Output the [X, Y] coordinate of the center of the cell containing the given text.  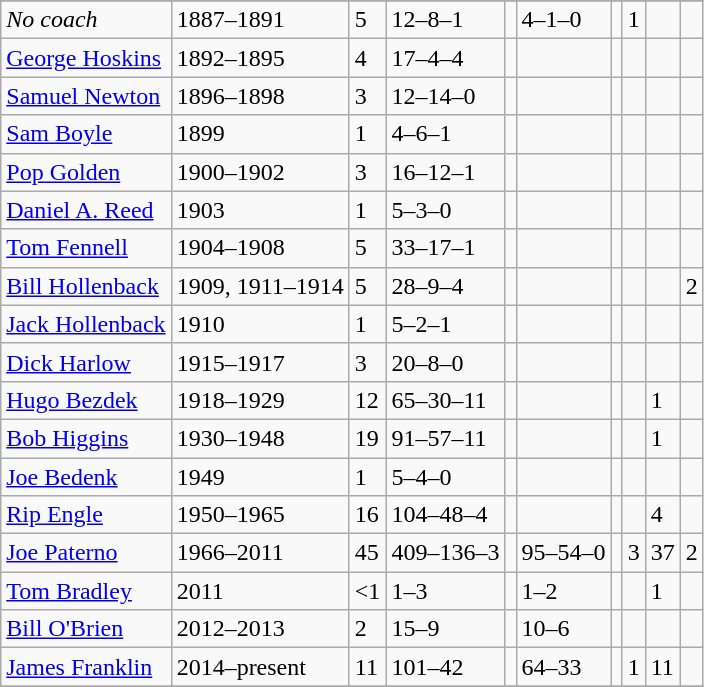
1966–2011 [260, 553]
45 [368, 553]
Samuel Newton [86, 96]
1903 [260, 210]
1900–1902 [260, 172]
409–136–3 [446, 553]
12–8–1 [446, 20]
1892–1895 [260, 58]
1949 [260, 477]
James Franklin [86, 667]
1896–1898 [260, 96]
Bill Hollenback [86, 286]
Daniel A. Reed [86, 210]
101–42 [446, 667]
No coach [86, 20]
16–12–1 [446, 172]
Tom Bradley [86, 591]
Tom Fennell [86, 248]
10–6 [564, 629]
Dick Harlow [86, 362]
Bob Higgins [86, 438]
Jack Hollenback [86, 324]
95–54–0 [564, 553]
104–48–4 [446, 515]
91–57–11 [446, 438]
1918–1929 [260, 400]
1909, 1911–1914 [260, 286]
12 [368, 400]
16 [368, 515]
1915–1917 [260, 362]
20–8–0 [446, 362]
1887–1891 [260, 20]
4–6–1 [446, 134]
1–3 [446, 591]
4–1–0 [564, 20]
Hugo Bezdek [86, 400]
2012–2013 [260, 629]
64–33 [564, 667]
28–9–4 [446, 286]
5–2–1 [446, 324]
Bill O'Brien [86, 629]
1910 [260, 324]
<1 [368, 591]
Joe Bedenk [86, 477]
1899 [260, 134]
15–9 [446, 629]
Joe Paterno [86, 553]
17–4–4 [446, 58]
65–30–11 [446, 400]
2011 [260, 591]
Pop Golden [86, 172]
Rip Engle [86, 515]
33–17–1 [446, 248]
George Hoskins [86, 58]
1–2 [564, 591]
19 [368, 438]
1930–1948 [260, 438]
12–14–0 [446, 96]
5–4–0 [446, 477]
1950–1965 [260, 515]
2014–present [260, 667]
5–3–0 [446, 210]
Sam Boyle [86, 134]
37 [662, 553]
1904–1908 [260, 248]
